Find where the given text appears and provide that cell's center as (X, Y) coordinate. 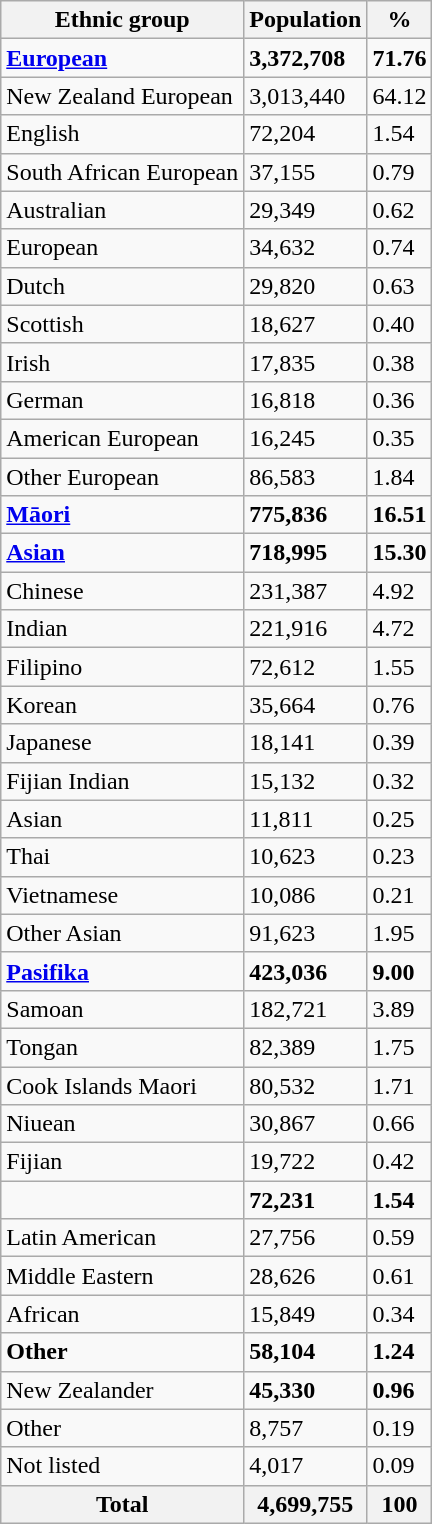
0.21 (400, 895)
1.71 (400, 1085)
Samoan (122, 1009)
0.40 (400, 324)
72,204 (306, 134)
American European (122, 438)
0.23 (400, 857)
27,756 (306, 1238)
0.25 (400, 819)
African (122, 1314)
35,664 (306, 705)
Total (122, 1504)
0.96 (400, 1390)
775,836 (306, 515)
New Zealander (122, 1390)
Other European (122, 477)
423,036 (306, 971)
Not listed (122, 1466)
9.00 (400, 971)
0.34 (400, 1314)
34,632 (306, 248)
1.75 (400, 1047)
0.19 (400, 1428)
1.24 (400, 1352)
New Zealand European (122, 96)
0.59 (400, 1238)
0.74 (400, 248)
91,623 (306, 933)
0.79 (400, 172)
Fijian (122, 1162)
64.12 (400, 96)
11,811 (306, 819)
15,849 (306, 1314)
Ethnic group (122, 20)
72,231 (306, 1200)
30,867 (306, 1124)
0.63 (400, 286)
0.09 (400, 1466)
0.76 (400, 705)
Japanese (122, 743)
182,721 (306, 1009)
Chinese (122, 591)
Korean (122, 705)
16.51 (400, 515)
Latin American (122, 1238)
8,757 (306, 1428)
Fijian Indian (122, 781)
1.84 (400, 477)
4,017 (306, 1466)
Filipino (122, 667)
37,155 (306, 172)
16,245 (306, 438)
Australian (122, 210)
3.89 (400, 1009)
0.42 (400, 1162)
3,372,708 (306, 58)
4,699,755 (306, 1504)
10,623 (306, 857)
18,141 (306, 743)
0.39 (400, 743)
Māori (122, 515)
29,349 (306, 210)
82,389 (306, 1047)
15.30 (400, 553)
Indian (122, 629)
221,916 (306, 629)
19,722 (306, 1162)
10,086 (306, 895)
28,626 (306, 1276)
18,627 (306, 324)
Vietnamese (122, 895)
Niuean (122, 1124)
Population (306, 20)
Middle Eastern (122, 1276)
45,330 (306, 1390)
0.36 (400, 400)
3,013,440 (306, 96)
0.32 (400, 781)
718,995 (306, 553)
South African European (122, 172)
Scottish (122, 324)
231,387 (306, 591)
15,132 (306, 781)
17,835 (306, 362)
29,820 (306, 286)
71.76 (400, 58)
1.95 (400, 933)
0.62 (400, 210)
72,612 (306, 667)
0.38 (400, 362)
58,104 (306, 1352)
0.61 (400, 1276)
4.72 (400, 629)
16,818 (306, 400)
0.66 (400, 1124)
4.92 (400, 591)
Pasifika (122, 971)
1.55 (400, 667)
Dutch (122, 286)
86,583 (306, 477)
Other Asian (122, 933)
% (400, 20)
Thai (122, 857)
Tongan (122, 1047)
100 (400, 1504)
0.35 (400, 438)
German (122, 400)
Cook Islands Maori (122, 1085)
English (122, 134)
80,532 (306, 1085)
Irish (122, 362)
